Locate the cell with the specified text and output its (x, y) center coordinate. 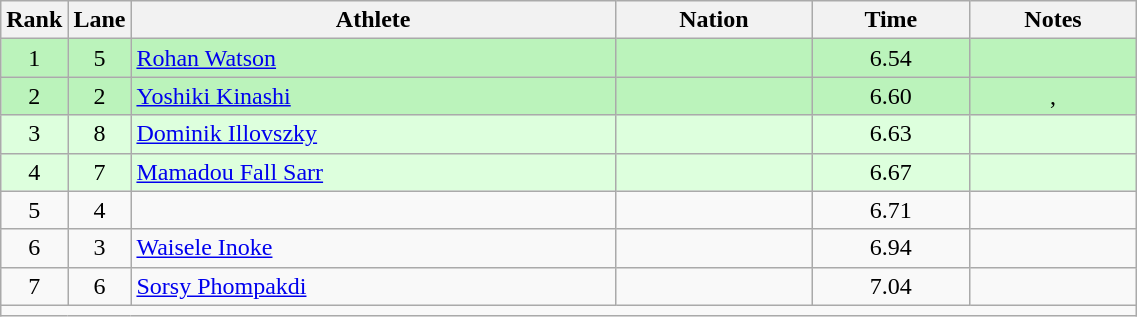
Notes (1053, 20)
Time (890, 20)
Mamadou Fall Sarr (373, 172)
6.63 (890, 134)
Dominik Illovszky (373, 134)
7.04 (890, 286)
Rohan Watson (373, 58)
, (1053, 96)
Yoshiki Kinashi (373, 96)
Sorsy Phompakdi (373, 286)
6.94 (890, 248)
Lane (100, 20)
Rank (34, 20)
6.60 (890, 96)
Nation (714, 20)
8 (100, 134)
Waisele Inoke (373, 248)
Athlete (373, 20)
6.67 (890, 172)
1 (34, 58)
6.54 (890, 58)
6.71 (890, 210)
